Determine the (X, Y) coordinate at the center of the cell enclosing the given text.  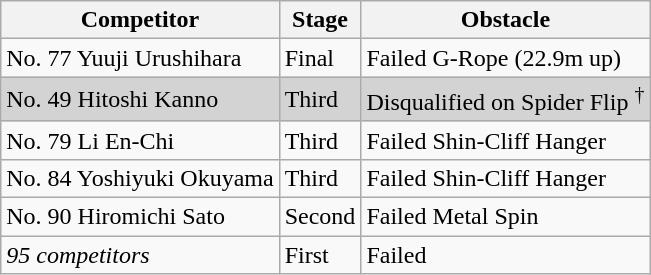
Second (320, 217)
95 competitors (140, 255)
Stage (320, 20)
No. 84 Yoshiyuki Okuyama (140, 178)
No. 90 Hiromichi Sato (140, 217)
No. 49 Hitoshi Kanno (140, 100)
Failed Metal Spin (506, 217)
Disqualified on Spider Flip † (506, 100)
First (320, 255)
No. 79 Li En-Chi (140, 140)
Obstacle (506, 20)
No. 77 Yuuji Urushihara (140, 58)
Failed (506, 255)
Failed G-Rope (22.9m up) (506, 58)
Competitor (140, 20)
Final (320, 58)
